Return the (X, Y) coordinate for the center point of the cell that contains the specified text.  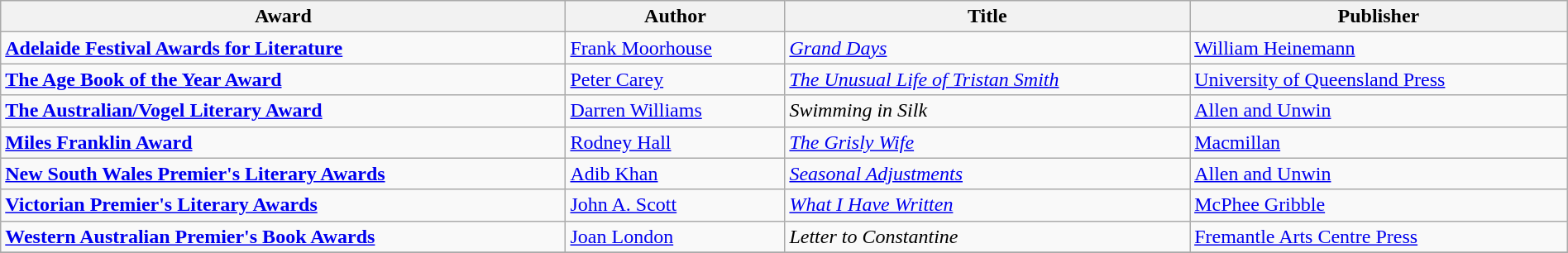
Adib Khan (675, 174)
William Heinemann (1379, 48)
New South Wales Premier's Literary Awards (283, 174)
Frank Moorhouse (675, 48)
University of Queensland Press (1379, 79)
The Australian/Vogel Literary Award (283, 111)
Fremantle Arts Centre Press (1379, 236)
Macmillan (1379, 142)
John A. Scott (675, 205)
Darren Williams (675, 111)
Joan London (675, 236)
The Age Book of the Year Award (283, 79)
McPhee Gribble (1379, 205)
Swimming in Silk (987, 111)
Publisher (1379, 17)
Western Australian Premier's Book Awards (283, 236)
Letter to Constantine (987, 236)
Grand Days (987, 48)
Rodney Hall (675, 142)
The Unusual Life of Tristan Smith (987, 79)
Miles Franklin Award (283, 142)
Victorian Premier's Literary Awards (283, 205)
The Grisly Wife (987, 142)
Seasonal Adjustments (987, 174)
Title (987, 17)
Award (283, 17)
Author (675, 17)
Adelaide Festival Awards for Literature (283, 48)
Peter Carey (675, 79)
What I Have Written (987, 205)
